Scan for the cell matching the given text and deliver its (x, y) coordinate at center. 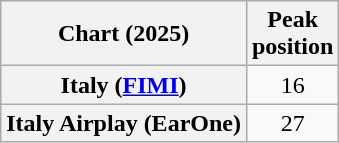
Chart (2025) (124, 34)
Italy (FIMI) (124, 85)
27 (292, 123)
16 (292, 85)
Peakposition (292, 34)
Italy Airplay (EarOne) (124, 123)
